Pinpoint the cell where the given text exists, returning its [X, Y] midpoint coordinate. 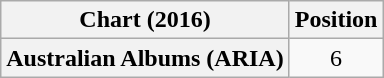
Australian Albums (ARIA) [145, 58]
Chart (2016) [145, 20]
Position [336, 20]
6 [336, 58]
